Extract the [X, Y] coordinate from the center of the cell holding the provided text.  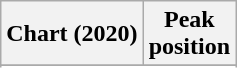
Peakposition [189, 34]
Chart (2020) [72, 34]
